Scan for the cell matching the given text and deliver its [x, y] coordinate at center. 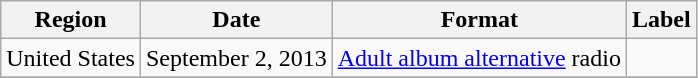
Label [661, 20]
Region [71, 20]
Adult album alternative radio [479, 58]
September 2, 2013 [236, 58]
Date [236, 20]
United States [71, 58]
Format [479, 20]
